Pinpoint the cell where the given text exists, returning its [x, y] midpoint coordinate. 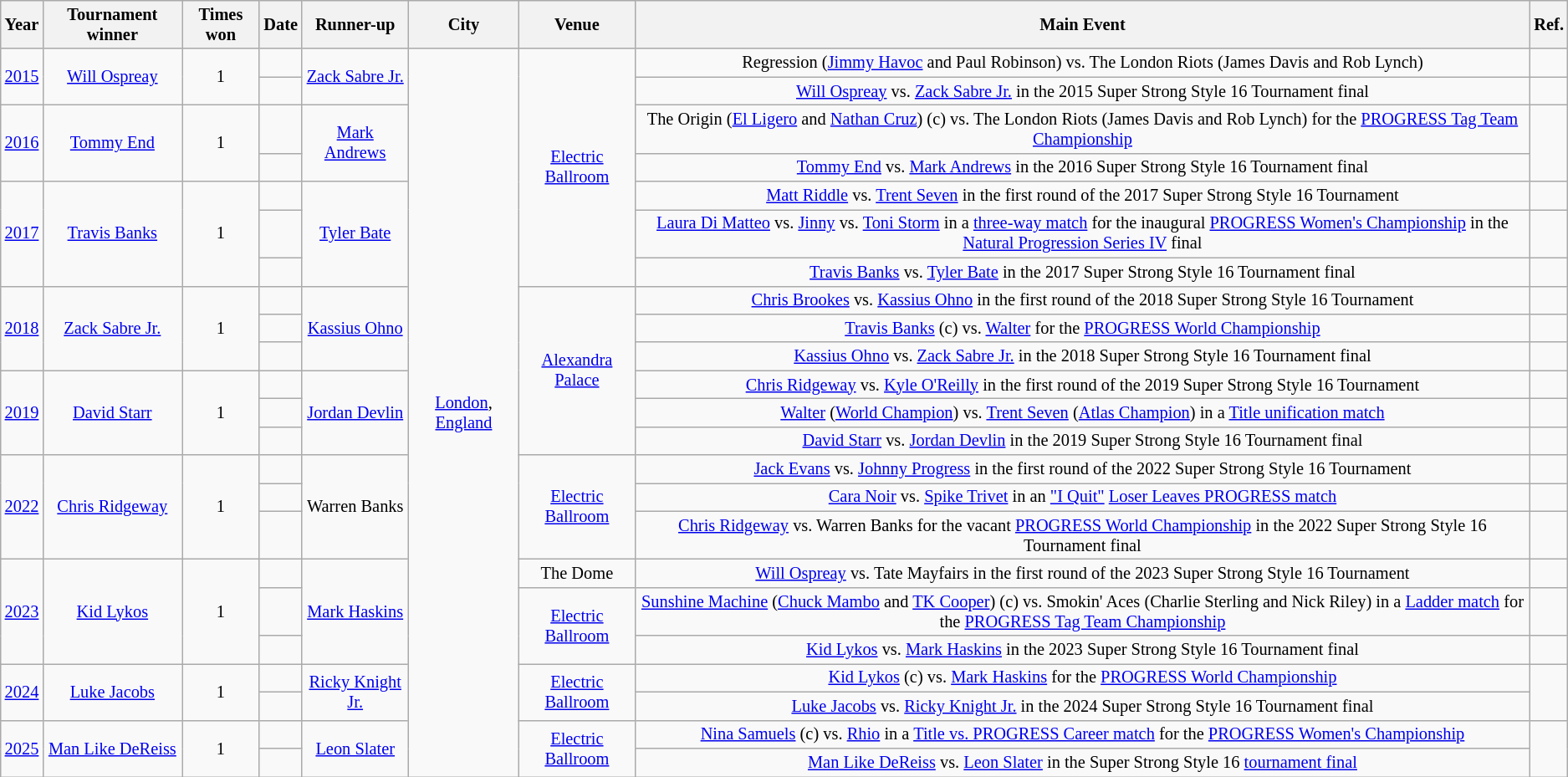
Travis Banks (c) vs. Walter for the PROGRESS World Championship [1082, 328]
Regression (Jimmy Havoc and Paul Robinson) vs. The London Riots (James Davis and Rob Lynch) [1082, 63]
Main Event [1082, 24]
Walter (World Champion) vs. Trent Seven (Atlas Champion) in a Title unification match [1082, 412]
Nina Samuels (c) vs. Rhio in a Title vs. PROGRESS Career match for the PROGRESS Women's Championship [1082, 734]
Warren Banks [355, 507]
Kassius Ohno vs. Zack Sabre Jr. in the 2018 Super Strong Style 16 Tournament final [1082, 356]
Times won [221, 24]
2019 [22, 413]
Kassius Ohno [355, 328]
Ref. [1549, 24]
Matt Riddle vs. Trent Seven in the first round of the 2017 Super Strong Style 16 Tournament [1082, 196]
Tommy End vs. Mark Andrews in the 2016 Super Strong Style 16 Tournament final [1082, 167]
2024 [22, 691]
Kid Lykos [112, 611]
2017 [22, 234]
Chris Ridgeway vs. Kyle O'Reilly in the first round of the 2019 Super Strong Style 16 Tournament [1082, 385]
Chris Ridgeway [112, 507]
Mark Andrews [355, 142]
The Origin (El Ligero and Nathan Cruz) (c) vs. The London Riots (James Davis and Rob Lynch) for the PROGRESS Tag Team Championship [1082, 129]
Will Ospreay vs. Zack Sabre Jr. in the 2015 Super Strong Style 16 Tournament final [1082, 91]
David Starr vs. Jordan Devlin in the 2019 Super Strong Style 16 Tournament final [1082, 441]
2025 [22, 748]
Man Like DeReiss vs. Leon Slater in the Super Strong Style 16 tournament final [1082, 762]
Travis Banks [112, 234]
2016 [22, 142]
Runner-up [355, 24]
Year [22, 24]
Tommy End [112, 142]
2022 [22, 507]
Kid Lykos (c) vs. Mark Haskins for the PROGRESS World Championship [1082, 677]
City [464, 24]
2018 [22, 328]
Cara Noir vs. Spike Trivet in an "I Quit" Loser Leaves PROGRESS match [1082, 497]
2015 [22, 77]
Man Like DeReiss [112, 748]
Luke Jacobs vs. Ricky Knight Jr. in the 2024 Super Strong Style 16 Tournament final [1082, 706]
Kid Lykos vs. Mark Haskins in the 2023 Super Strong Style 16 Tournament final [1082, 650]
Chris Ridgeway vs. Warren Banks for the vacant PROGRESS World Championship in the 2022 Super Strong Style 16 Tournament final [1082, 535]
Jordan Devlin [355, 413]
Chris Brookes vs. Kassius Ohno in the first round of the 2018 Super Strong Style 16 Tournament [1082, 300]
Will Ospreay [112, 77]
Leon Slater [355, 748]
Tournament winner [112, 24]
Jack Evans vs. Johnny Progress in the first round of the 2022 Super Strong Style 16 Tournament [1082, 469]
David Starr [112, 413]
Travis Banks vs. Tyler Bate in the 2017 Super Strong Style 16 Tournament final [1082, 272]
2023 [22, 611]
Tyler Bate [355, 234]
Date [280, 24]
Venue [577, 24]
Ricky Knight Jr. [355, 691]
Will Ospreay vs. Tate Mayfairs in the first round of the 2023 Super Strong Style 16 Tournament [1082, 573]
Luke Jacobs [112, 691]
The Dome [577, 573]
London, England [464, 412]
Mark Haskins [355, 611]
Alexandra Palace [577, 371]
